Return the (X, Y) coordinate for the center point of the cell that contains the specified text.  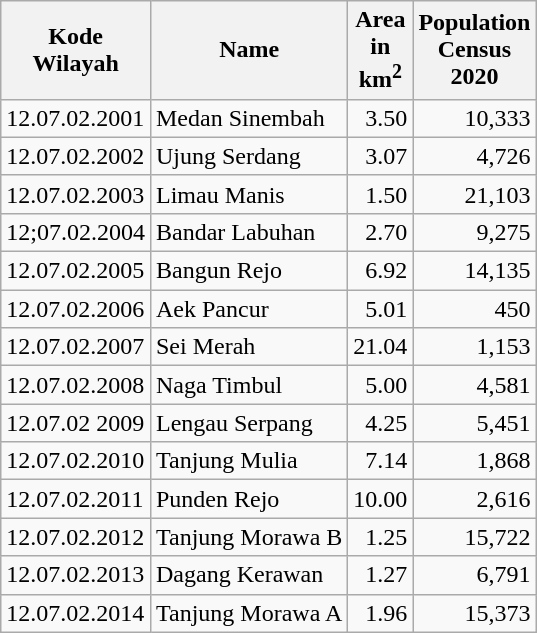
15,373 (474, 613)
12.07.02.2014 (76, 613)
12.07.02.2007 (76, 347)
Tanjung Morawa B (248, 537)
3.07 (380, 156)
9,275 (474, 232)
4,581 (474, 385)
1,868 (474, 461)
4,726 (474, 156)
PopulationCensus2020 (474, 50)
15,722 (474, 537)
2,616 (474, 499)
12.07.02.2010 (76, 461)
7.14 (380, 461)
10.00 (380, 499)
Aek Pancur (248, 309)
12.07.02.2003 (76, 194)
6,791 (474, 575)
5.00 (380, 385)
10,333 (474, 118)
12.07.02.2008 (76, 385)
1.96 (380, 613)
12.07.02.2006 (76, 309)
Name (248, 50)
12.07.02.2013 (76, 575)
Sei Merah (248, 347)
Naga Timbul (248, 385)
Lengau Serpang (248, 423)
1.50 (380, 194)
12.07.02.2005 (76, 271)
3.50 (380, 118)
Punden Rejo (248, 499)
Bandar Labuhan (248, 232)
12;07.02.2004 (76, 232)
1.27 (380, 575)
Dagang Kerawan (248, 575)
4.25 (380, 423)
21,103 (474, 194)
21.04 (380, 347)
5.01 (380, 309)
Bangun Rejo (248, 271)
Ujung Serdang (248, 156)
6.92 (380, 271)
2.70 (380, 232)
Tanjung Morawa A (248, 613)
Tanjung Mulia (248, 461)
1,153 (474, 347)
12.07.02.2002 (76, 156)
14,135 (474, 271)
5,451 (474, 423)
Area inkm2 (380, 50)
12.07.02.2001 (76, 118)
12.07.02 2009 (76, 423)
12.07.02.2011 (76, 499)
1.25 (380, 537)
Kode Wilayah (76, 50)
12.07.02.2012 (76, 537)
450 (474, 309)
Limau Manis (248, 194)
Medan Sinembah (248, 118)
